Provide the (X, Y) coordinate of the cell's center where the given text is located.  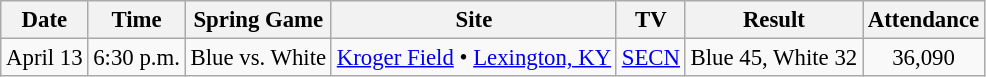
April 13 (44, 58)
Blue vs. White (258, 58)
36,090 (923, 58)
6:30 p.m. (136, 58)
Date (44, 20)
TV (650, 20)
Spring Game (258, 20)
SECN (650, 58)
Site (474, 20)
Time (136, 20)
Blue 45, White 32 (774, 58)
Kroger Field • Lexington, KY (474, 58)
Result (774, 20)
Attendance (923, 20)
